From the cell containing the given text, extract its center point as [X, Y] coordinate. 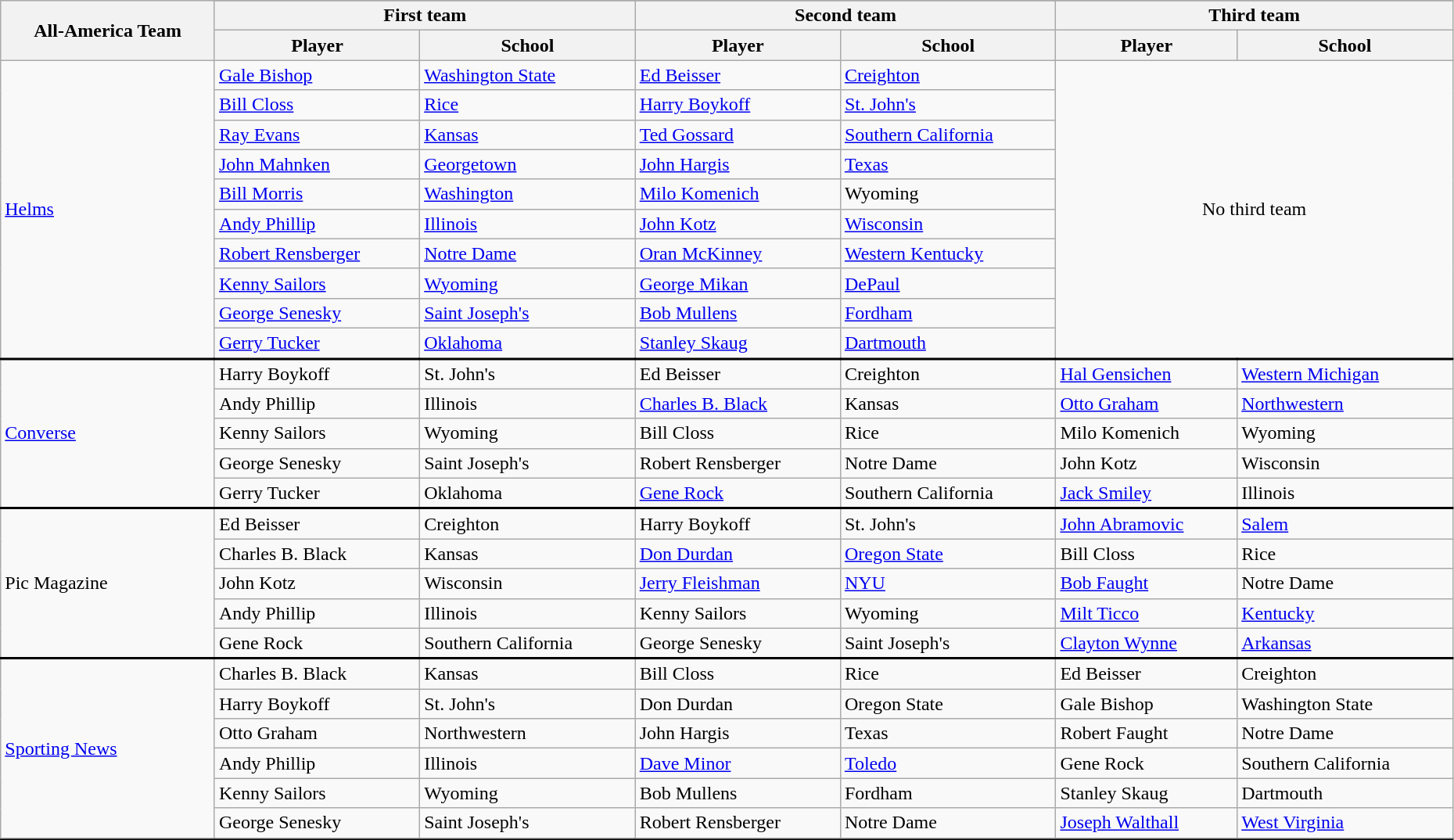
No third team [1255, 210]
Converse [108, 433]
Pic Magazine [108, 583]
Salem [1345, 524]
Georgetown [528, 164]
Toledo [948, 763]
Joseph Walthall [1147, 823]
John Abramovic [1147, 524]
Ray Evans [317, 135]
Washington [528, 194]
Robert Faught [1147, 734]
Hal Gensichen [1147, 374]
DePaul [948, 283]
Western Michigan [1345, 374]
Jerry Fleishman [738, 583]
Bob Faught [1147, 583]
Western Kentucky [948, 253]
Jack Smiley [1147, 493]
Third team [1255, 16]
Ted Gossard [738, 135]
Oran McKinney [738, 253]
All-America Team [108, 31]
Bill Morris [317, 194]
NYU [948, 583]
Second team [845, 16]
George Mikan [738, 283]
Helms [108, 210]
Milt Ticco [1147, 613]
Clayton Wynne [1147, 643]
Kentucky [1345, 613]
Arkansas [1345, 643]
First team [425, 16]
West Virginia [1345, 823]
Dave Minor [738, 763]
John Mahnken [317, 164]
Sporting News [108, 748]
